Identify which cell holds the provided text, then report its (x, y) central coordinate. 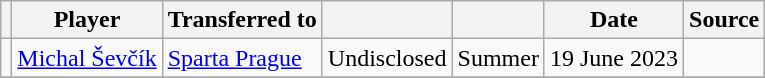
19 June 2023 (614, 58)
Player (87, 20)
Summer (498, 58)
Date (614, 20)
Undisclosed (387, 58)
Source (724, 20)
Sparta Prague (242, 58)
Michal Ševčík (87, 58)
Transferred to (242, 20)
